Extract the [x, y] coordinate from the center of the cell holding the provided text.  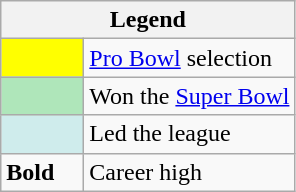
Legend [148, 20]
Led the league [190, 134]
Pro Bowl selection [190, 58]
Bold [42, 172]
Career high [190, 172]
Won the Super Bowl [190, 96]
